Detect which cell encompasses the target text, then output its (x, y) center coordinate. 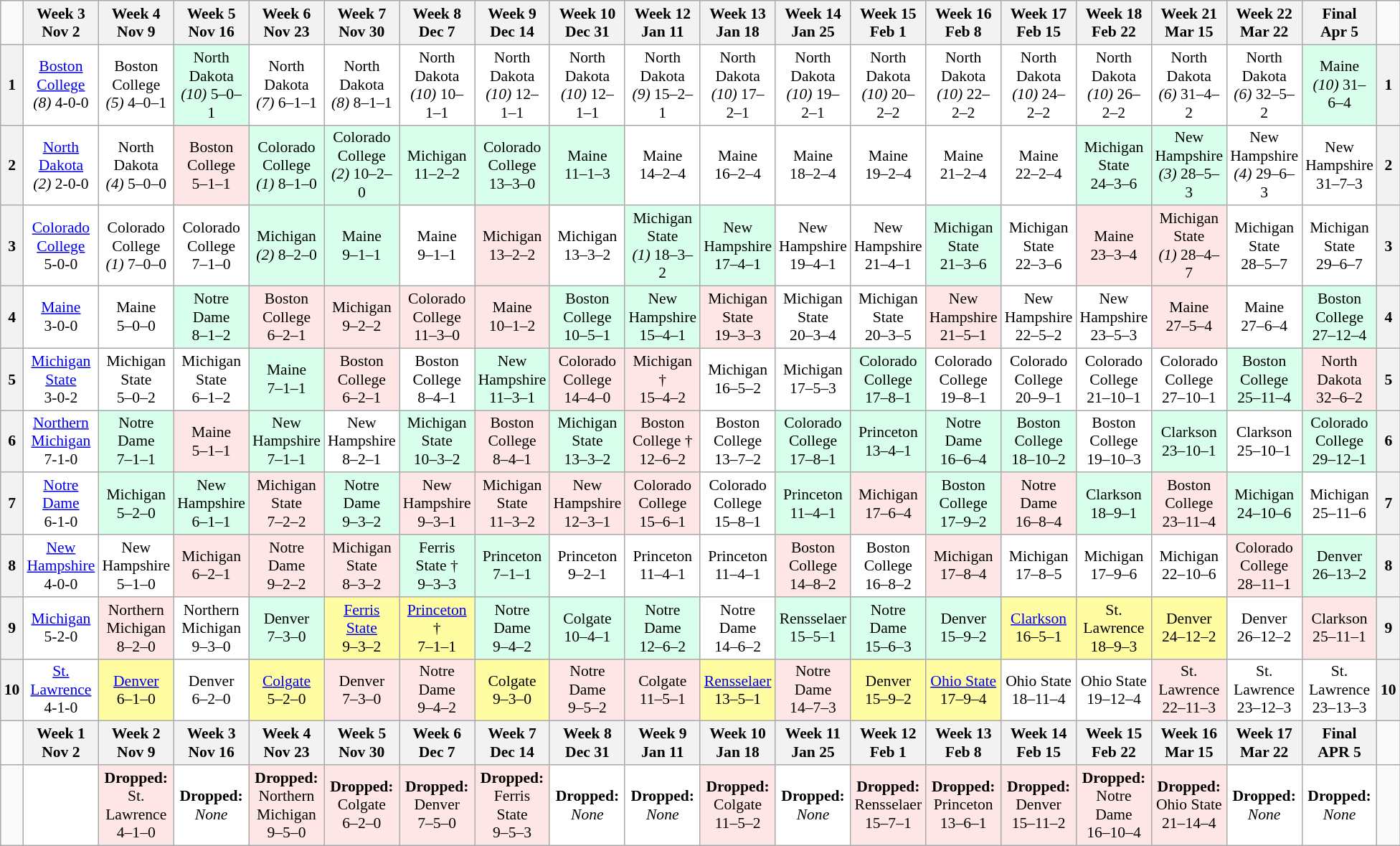
Week 5Nov 30 (361, 743)
Dropped:Northern Michigan9–5–0 (287, 805)
Colorado College19–8–1 (964, 379)
FinalApr 5 (1340, 23)
Week 9Dec 14 (512, 23)
Week 7Nov 30 (361, 23)
North Dakota(7) 6–1–1 (287, 85)
New Hampshire9–3–1 (437, 504)
Michigan17–9–6 (1113, 565)
New Hampshire22–5–2 (1039, 317)
Colorado College14–4–0 (587, 379)
St. Lawrence22–11–3 (1189, 690)
New Hampshire4-0-0 (60, 565)
Colorado College11–3–0 (437, 317)
Boston College13–7–2 (737, 442)
Maine10–1–2 (512, 317)
St. Lawrence23–12–3 (1264, 690)
Week 10Jan 18 (737, 743)
Maine21–2–4 (964, 165)
North Dakota(10) 17–2–1 (737, 85)
Michigan(2) 8–2–0 (287, 246)
Boston College23–11–4 (1189, 504)
North Dakota(10) 19–2–1 (813, 85)
Michigan State8–3–2 (361, 565)
Notre Dame14–6–2 (737, 629)
Michigan17–5–3 (813, 379)
Princeton9–2–1 (587, 565)
Boston College10–5–1 (587, 317)
Michigan6–2–1 (211, 565)
Michigan5-2-0 (60, 629)
New Hampshire21–4–1 (888, 246)
Week 22Mar 22 (1264, 23)
Week 17Mar 22 (1264, 743)
Colorado College13–3–0 (512, 165)
Week 4Nov 23 (287, 743)
Michigan State24–3–6 (1113, 165)
Michigan17–6–4 (888, 504)
Michigan State22–3–6 (1039, 246)
North Dakota(10) 24–2–2 (1039, 85)
New Hampshire23–5–3 (1113, 317)
Week 13Feb 8 (964, 743)
Week 15Feb 1 (888, 23)
Michigan State(1) 28–4–7 (1189, 246)
New Hampshire11–3–1 (512, 379)
Boston College25–11–4 (1264, 379)
Notre Dame12–6–2 (663, 629)
Maine7–1–1 (287, 379)
Maine16–2–4 (737, 165)
Michigan16–5–2 (737, 379)
Week 8Dec 31 (587, 743)
Maine23–3–4 (1113, 246)
St. Lawrence23–13–3 (1340, 690)
Maine27–5–4 (1189, 317)
Dropped:Colgate11–5–2 (737, 805)
New Hampshire15–4–1 (663, 317)
North Dakota(6) 32–5–2 (1264, 85)
Boston College(5) 4–0–1 (136, 85)
Colorado College(1) 8–1–0 (287, 165)
Michigan17–8–4 (964, 565)
Michigan State20–3–5 (888, 317)
Princeton †7–1–1 (437, 629)
North Dakota(2) 2-0-0 (60, 165)
Michigan State10–3–2 (437, 442)
Dropped:Ferris State9–5–3 (512, 805)
Michigan22–10–6 (1189, 565)
Notre Dame9–5–2 (587, 690)
Clarkson25–11–1 (1340, 629)
Colgate5–2–0 (287, 690)
Week 16Feb 8 (964, 23)
Northern Michigan8–2–0 (136, 629)
Michigan25–11–6 (1340, 504)
New Hampshire8–2–1 (361, 442)
Michigan State7–2–2 (287, 504)
Week 9Jan 11 (663, 743)
Clarkson25–10–1 (1264, 442)
Week 12Feb 1 (888, 743)
Colorado College29–12–1 (1340, 442)
Week 16Mar 15 (1189, 743)
Boston College5–1–1 (211, 165)
North Dakota(9) 15–2–1 (663, 85)
Notre Dame16–6–4 (964, 442)
Colorado College7–1–0 (211, 246)
Boston College †12–6–2 (663, 442)
Rensselaer15–5–1 (813, 629)
Michigan State13–3–2 (587, 442)
Dropped:Ohio State21–14–4 (1189, 805)
North Dakota(4) 5–0–0 (136, 165)
Dropped:Notre Dame16–10–4 (1113, 805)
Michigan11–2–2 (437, 165)
Boston College27–12–4 (1340, 317)
Week 2Nov 9 (136, 743)
New Hampshire(4) 29–6–3 (1264, 165)
Boston College19–10–3 (1113, 442)
Dropped:Colgate6–2–0 (361, 805)
Maine5–1–1 (211, 442)
Colorado College15–8–1 (737, 504)
Rensselaer13–5–1 (737, 690)
New Hampshire17–4–1 (737, 246)
Boston College16–8–2 (888, 565)
Colorado College20–9–1 (1039, 379)
Notre Dame6-1-0 (60, 504)
Maine18–2–4 (813, 165)
Week 3Nov 16 (211, 743)
Notre Dame9–3–2 (361, 504)
Week 13Jan 18 (737, 23)
North Dakota(10) 20–2–2 (888, 85)
Week 17Feb 15 (1039, 23)
Colgate11–5–1 (663, 690)
Dropped:Denver15–11–2 (1039, 805)
Ohio State18–11–4 (1039, 690)
Dropped:St. Lawrence4–1–0 (136, 805)
Boston College17–9–2 (964, 504)
Ferris State †9–3–3 (437, 565)
St. Lawrence18–9–3 (1113, 629)
Clarkson16–5–1 (1039, 629)
North Dakota(10) 5–0–1 (211, 85)
Denver6–2–0 (211, 690)
Week 7Dec 14 (512, 743)
Week 14Jan 25 (813, 23)
Maine14–2–4 (663, 165)
Notre Dame14–7–3 (813, 690)
Dropped:Princeton13–6–1 (964, 805)
Denver26–13–2 (1340, 565)
New Hampshire21–5–1 (964, 317)
Ohio State17–9–4 (964, 690)
Boston College18–10–2 (1039, 442)
Maine3-0-0 (60, 317)
Ferris State9–3–2 (361, 629)
Princeton7–1–1 (512, 565)
Ohio State19–12–4 (1113, 690)
Michigan State28–5–7 (1264, 246)
Michigan13–2–2 (512, 246)
Week 18Feb 22 (1113, 23)
New Hampshire6–1–1 (211, 504)
Boston College(8) 4-0-0 (60, 85)
Notre Dame8–1–2 (211, 317)
Northern Michigan9–3–0 (211, 629)
Notre Dame15–6–3 (888, 629)
Maine11–1–3 (587, 165)
Dropped:Rensselaer15–7–1 (888, 805)
Colorado College(2) 10–2–0 (361, 165)
Week 1Nov 2 (60, 743)
Colorado College21–10–1 (1113, 379)
Week 12Jan 11 (663, 23)
North Dakota(6) 31–4–2 (1189, 85)
Michigan9–2–2 (361, 317)
New Hampshire19–4–1 (813, 246)
Michigan13–3–2 (587, 246)
New Hampshire7–1–1 (287, 442)
Michigan State20–3–4 (813, 317)
Colorado College(1) 7–0–0 (136, 246)
Colorado College5-0-0 (60, 246)
Colorado College28–11–1 (1264, 565)
Michigan5–2–0 (136, 504)
Michigan24–10–6 (1264, 504)
Week 3Nov 2 (60, 23)
Colorado College15–6–1 (663, 504)
Week 6Dec 7 (437, 743)
Notre Dame16–8–4 (1039, 504)
Denver24–12–2 (1189, 629)
Notre Dame9–2–2 (287, 565)
Week 6Nov 23 (287, 23)
Week 21Mar 15 (1189, 23)
New Hampshire5–1–0 (136, 565)
Week 15Feb 22 (1113, 743)
Colgate9–3–0 (512, 690)
Boston College14–8–2 (813, 565)
New Hampshire(3) 28–5–3 (1189, 165)
Dropped:Denver7–5–0 (437, 805)
Michigan State3-0-2 (60, 379)
Notre Dame7–1–1 (136, 442)
Princeton13–4–1 (888, 442)
St. Lawrence4-1-0 (60, 690)
Week 10Dec 31 (587, 23)
Michigan †15–4–2 (663, 379)
New Hampshire31–7–3 (1340, 165)
Michigan State5–0–2 (136, 379)
Michigan State11–3–2 (512, 504)
Denver6–1–0 (136, 690)
Maine(10) 31–6–4 (1340, 85)
North Dakota(10) 22–2–2 (964, 85)
Northern Michigan7-1-0 (60, 442)
Clarkson23–10–1 (1189, 442)
Week 14Feb 15 (1039, 743)
Michigan State21–3–6 (964, 246)
Michigan17–8–5 (1039, 565)
North Dakota32–6–2 (1340, 379)
FinalAPR 5 (1340, 743)
Denver26–12–2 (1264, 629)
Michigan State29–6–7 (1340, 246)
Michigan State6–1–2 (211, 379)
Week 5Nov 16 (211, 23)
Maine27–6–4 (1264, 317)
Clarkson18–9–1 (1113, 504)
New Hampshire12–3–1 (587, 504)
Maine5–0–0 (136, 317)
Maine22–2–4 (1039, 165)
North Dakota(10) 10–1–1 (437, 85)
Michigan State19–3–3 (737, 317)
North Dakota(10) 26–2–2 (1113, 85)
Colorado College27–10–1 (1189, 379)
Week 8Dec 7 (437, 23)
Week 11Jan 25 (813, 743)
Michigan State(1) 18–3–2 (663, 246)
Colgate10–4–1 (587, 629)
Week 4Nov 9 (136, 23)
Maine19–2–4 (888, 165)
North Dakota(8) 8–1–1 (361, 85)
